Scan for the cell matching the given text and deliver its (x, y) coordinate at center. 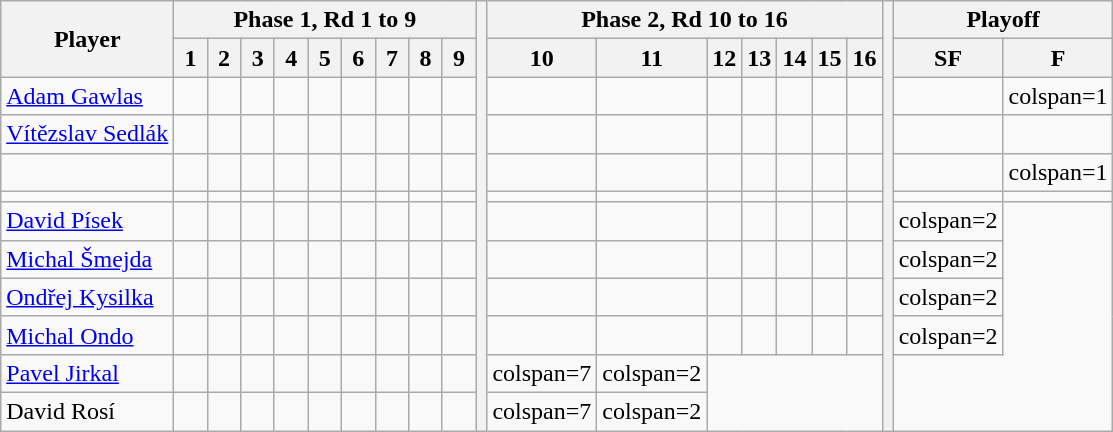
6 (359, 58)
David Písek (88, 221)
Phase 1, Rd 1 to 9 (325, 20)
Michal Ondo (88, 335)
David Rosí (88, 411)
Michal Šmejda (88, 259)
13 (760, 58)
Vítězslav Sedlák (88, 134)
Pavel Jirkal (88, 373)
Ondřej Kysilka (88, 297)
Phase 2, Rd 10 to 16 (684, 20)
16 (864, 58)
2 (224, 58)
15 (830, 58)
Player (88, 39)
Playoff (1003, 20)
7 (392, 58)
5 (325, 58)
9 (459, 58)
1 (191, 58)
14 (794, 58)
10 (542, 58)
F (1058, 58)
12 (724, 58)
3 (258, 58)
SF (948, 58)
8 (426, 58)
Adam Gawlas (88, 96)
11 (652, 58)
4 (291, 58)
